For the text-containing cell, return its midpoint in [X, Y] coordinate format. 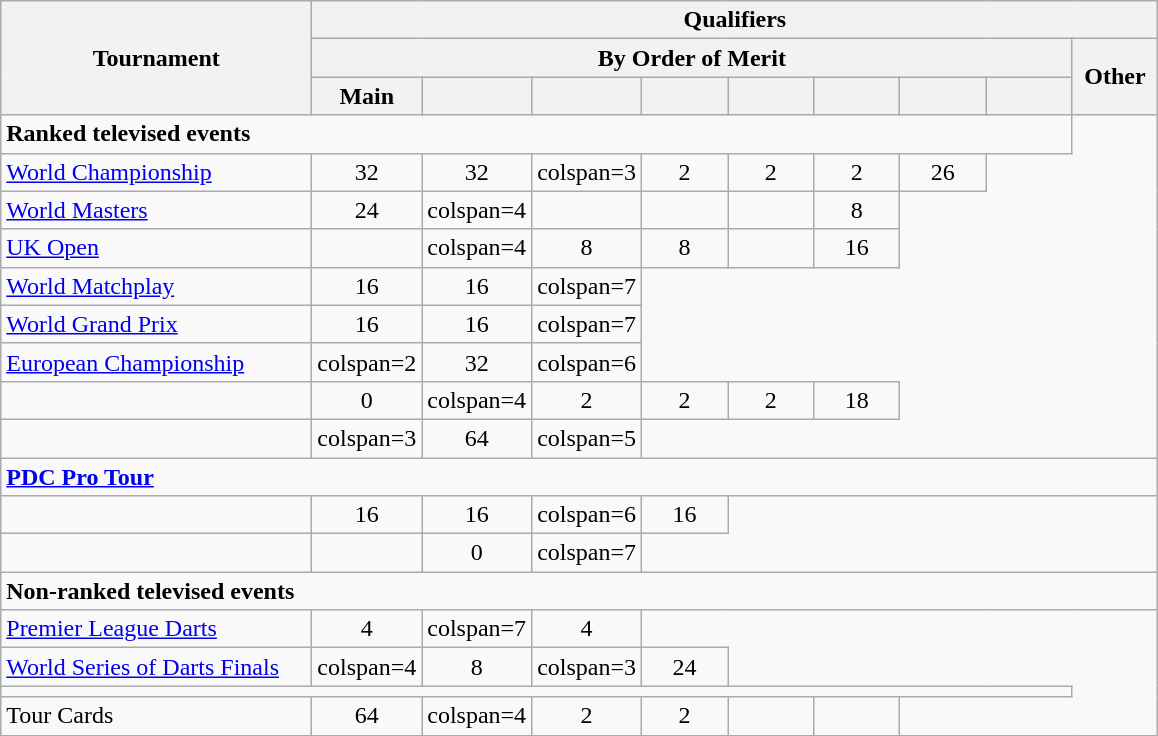
UK Open [156, 248]
World Series of Darts Finals [156, 667]
World Championship [156, 172]
Ranked televised events [536, 134]
Premier League Darts [156, 629]
26 [943, 172]
World Matchplay [156, 286]
World Masters [156, 210]
Qualifiers [735, 20]
PDC Pro Tour [580, 477]
Tournament [156, 58]
By Order of Merit [692, 58]
Tour Cards [156, 716]
colspan=2 [367, 362]
European Championship [156, 362]
Non-ranked televised events [580, 591]
Main [367, 96]
World Grand Prix [156, 324]
Other [1115, 77]
18 [857, 400]
colspan=5 [587, 438]
